Determine the (x, y) coordinate at the center of the cell enclosing the given text.  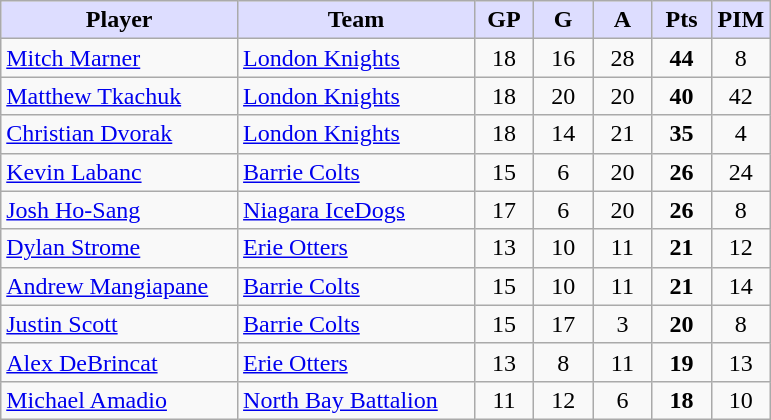
Kevin Labanc (120, 172)
Justin Scott (120, 324)
Matthew Tkachuk (120, 96)
Josh Ho-Sang (120, 210)
PIM (740, 20)
3 (622, 324)
35 (682, 134)
Dylan Strome (120, 248)
North Bay Battalion (356, 400)
24 (740, 172)
Christian Dvorak (120, 134)
Player (120, 20)
Michael Amadio (120, 400)
40 (682, 96)
28 (622, 58)
Pts (682, 20)
44 (682, 58)
4 (740, 134)
GP (504, 20)
16 (564, 58)
42 (740, 96)
19 (682, 362)
Mitch Marner (120, 58)
Niagara IceDogs (356, 210)
A (622, 20)
Alex DeBrincat (120, 362)
Andrew Mangiapane (120, 286)
G (564, 20)
Team (356, 20)
